Find where the given text appears and provide that cell's center as [x, y] coordinate. 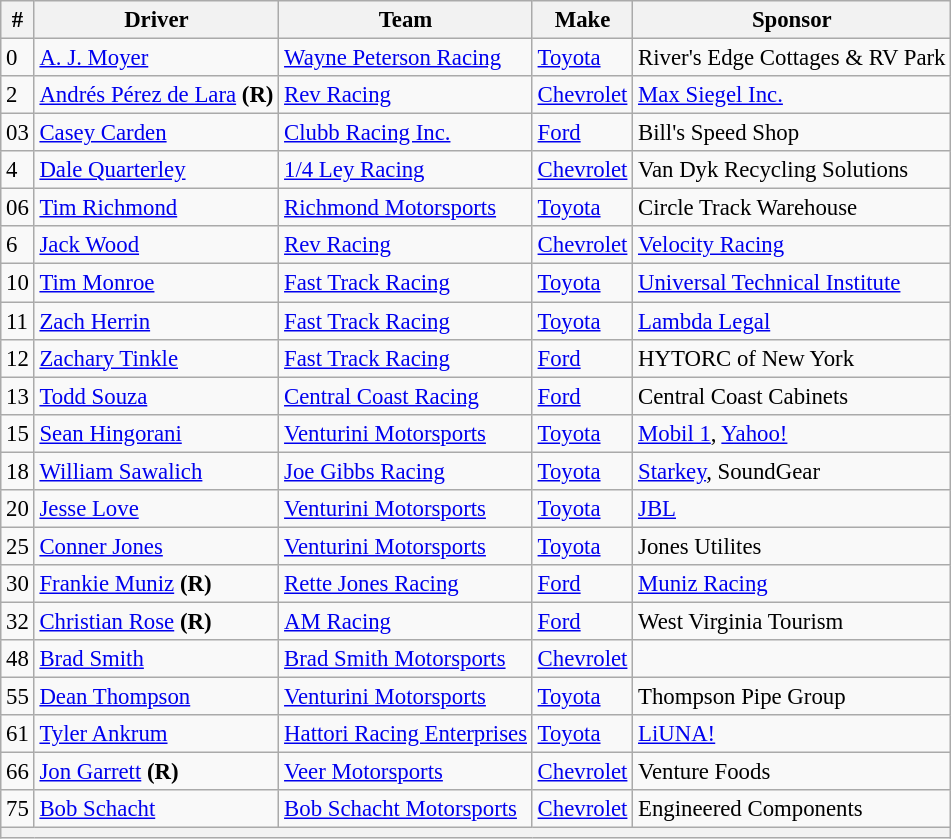
Circle Track Warehouse [792, 208]
Sponsor [792, 20]
Zachary Tinkle [156, 358]
Jon Garrett (R) [156, 772]
River's Edge Cottages & RV Park [792, 58]
Bob Schacht [156, 809]
Tim Richmond [156, 208]
03 [18, 133]
Driver [156, 20]
Universal Technical Institute [792, 283]
61 [18, 734]
Max Siegel Inc. [792, 95]
HYTORC of New York [792, 358]
25 [18, 546]
Joe Gibbs Racing [406, 471]
Venture Foods [792, 772]
Bill's Speed Shop [792, 133]
66 [18, 772]
Tim Monroe [156, 283]
Van Dyk Recycling Solutions [792, 170]
LiUNA! [792, 734]
Dale Quarterley [156, 170]
10 [18, 283]
Richmond Motorsports [406, 208]
A. J. Moyer [156, 58]
Velocity Racing [792, 245]
Dean Thompson [156, 697]
# [18, 20]
75 [18, 809]
Rette Jones Racing [406, 584]
Conner Jones [156, 546]
Veer Motorsports [406, 772]
Lambda Legal [792, 321]
20 [18, 509]
William Sawalich [156, 471]
Make [582, 20]
JBL [792, 509]
West Virginia Tourism [792, 621]
Jesse Love [156, 509]
4 [18, 170]
Christian Rose (R) [156, 621]
Brad Smith Motorsports [406, 659]
Todd Souza [156, 396]
Engineered Components [792, 809]
32 [18, 621]
Team [406, 20]
15 [18, 433]
Hattori Racing Enterprises [406, 734]
Central Coast Racing [406, 396]
Central Coast Cabinets [792, 396]
11 [18, 321]
13 [18, 396]
Bob Schacht Motorsports [406, 809]
Wayne Peterson Racing [406, 58]
Starkey, SoundGear [792, 471]
48 [18, 659]
Muniz Racing [792, 584]
Sean Hingorani [156, 433]
Andrés Pérez de Lara (R) [156, 95]
06 [18, 208]
Frankie Muniz (R) [156, 584]
Brad Smith [156, 659]
55 [18, 697]
Jack Wood [156, 245]
18 [18, 471]
0 [18, 58]
2 [18, 95]
Casey Carden [156, 133]
Clubb Racing Inc. [406, 133]
Thompson Pipe Group [792, 697]
30 [18, 584]
AM Racing [406, 621]
12 [18, 358]
6 [18, 245]
Zach Herrin [156, 321]
1/4 Ley Racing [406, 170]
Mobil 1, Yahoo! [792, 433]
Jones Utilites [792, 546]
Tyler Ankrum [156, 734]
